For the text-containing cell, return its midpoint in (X, Y) coordinate format. 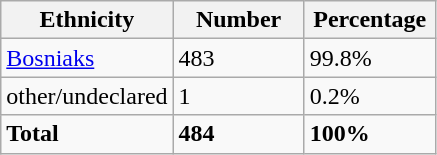
Percentage (370, 20)
other/undeclared (87, 96)
483 (238, 58)
100% (370, 134)
484 (238, 134)
Ethnicity (87, 20)
1 (238, 96)
Number (238, 20)
Bosniaks (87, 58)
99.8% (370, 58)
0.2% (370, 96)
Total (87, 134)
